Detect which cell encompasses the target text, then output its (X, Y) center coordinate. 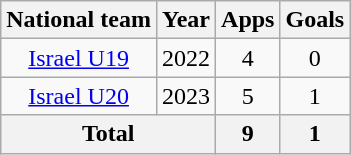
Year (186, 20)
2022 (186, 58)
Apps (248, 20)
2023 (186, 96)
Israel U20 (79, 96)
0 (315, 58)
Total (108, 134)
9 (248, 134)
4 (248, 58)
Goals (315, 20)
Israel U19 (79, 58)
National team (79, 20)
5 (248, 96)
